Pinpoint the cell where the given text exists, returning its [X, Y] midpoint coordinate. 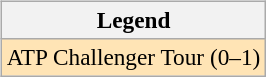
ATP Challenger Tour (0–1) [133, 57]
Legend [133, 20]
